Find where the given text appears and provide that cell's center as (X, Y) coordinate. 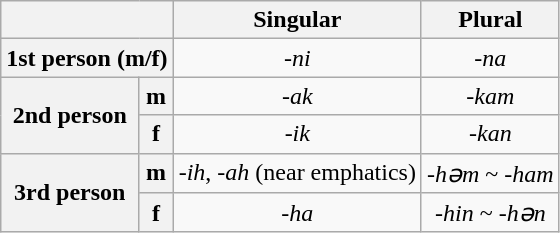
Singular (297, 20)
-hin ~ -hən (490, 213)
-kam (490, 96)
3rd person (70, 192)
-ak (297, 96)
Plural (490, 20)
-ik (297, 134)
-ni (297, 58)
-ha (297, 213)
1st person (m/f) (87, 58)
-ih, -ah (near emphatics) (297, 173)
-kan (490, 134)
-na (490, 58)
-həm ~ -ham (490, 173)
2nd person (70, 115)
